Return [x, y] of the center of cell containing provided text 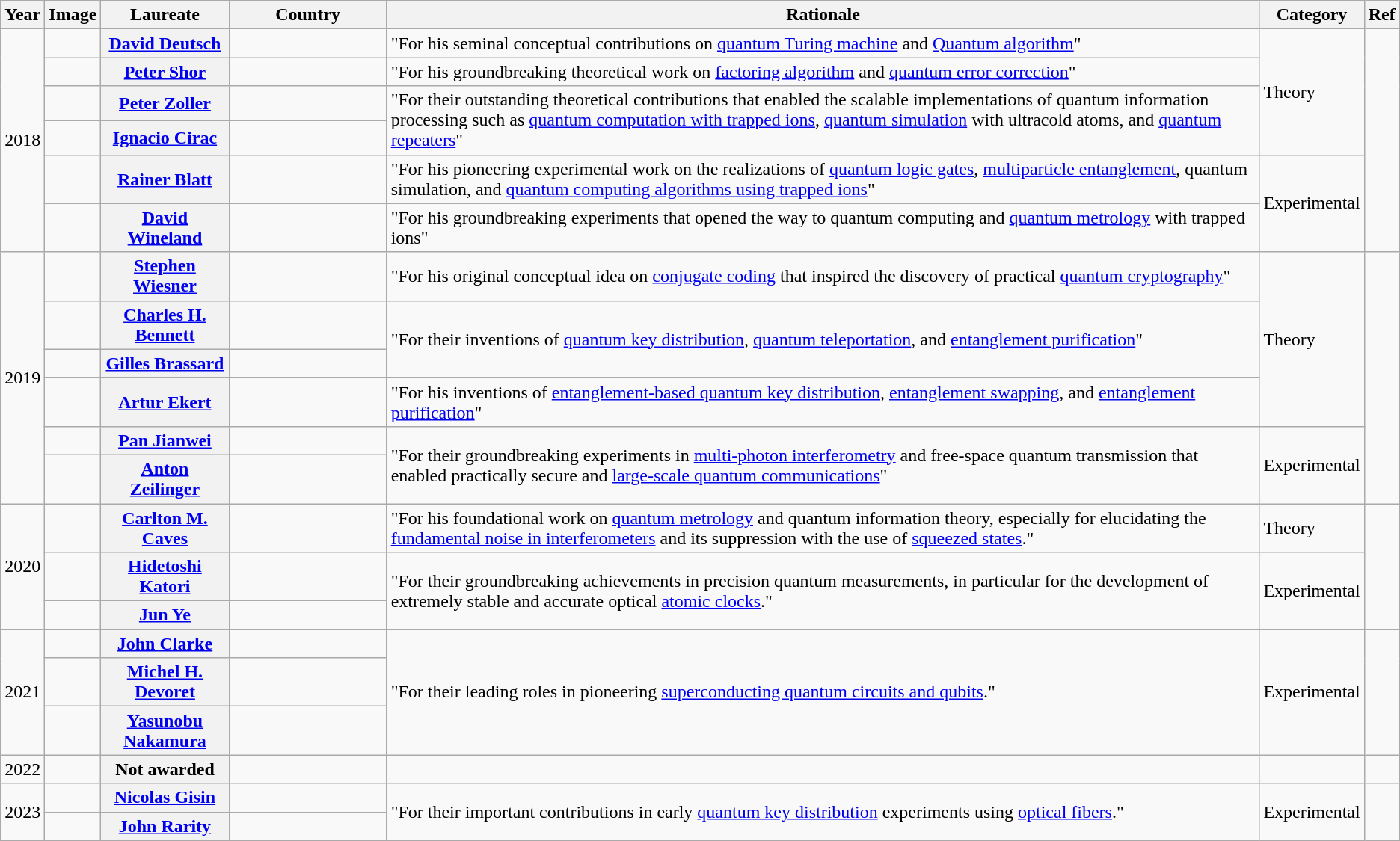
John Rarity [165, 826]
"For his groundbreaking theoretical work on factoring algorithm and quantum error correction" [823, 72]
Category [1312, 15]
Artur Ekert [165, 402]
Ref [1382, 15]
2018 [22, 141]
Michel H. Devoret [165, 682]
2023 [22, 812]
Peter Zoller [165, 103]
Charles H. Bennett [165, 324]
Gilles Brassard [165, 363]
Jun Ye [165, 615]
Laureate [165, 15]
John Clarke [165, 644]
"For his inventions of entanglement-based quantum key distribution, entanglement swapping, and entanglement purification" [823, 402]
"For their leading roles in pioneering superconducting quantum circuits and qubits." [823, 692]
Image [73, 15]
2019 [22, 378]
Pan Jianwei [165, 440]
Carlton M. Caves [165, 528]
"For their important contributions in early quantum key distribution experiments using optical fibers." [823, 812]
Not awarded [165, 769]
Stephen Wiesner [165, 277]
2020 [22, 567]
2022 [22, 769]
Hidetoshi Katori [165, 577]
Country [308, 15]
"For their inventions of quantum key distribution, quantum teleportation, and entanglement purification" [823, 339]
Rationale [823, 15]
"For his groundbreaking experiments that opened the way to quantum computing and quantum metrology with trapped ions" [823, 227]
2021 [22, 692]
"For his seminal conceptual contributions on quantum Turing machine and Quantum algorithm" [823, 43]
Rainer Blatt [165, 179]
Peter Shor [165, 72]
Anton Zeilinger [165, 478]
Ignacio Cirac [165, 138]
Nicolas Gisin [165, 798]
Yasunobu Nakamura [165, 731]
"For his original conceptual idea on conjugate coding that inspired the discovery of practical quantum cryptography" [823, 277]
Year [22, 15]
David Deutsch [165, 43]
David Wineland [165, 227]
